Detect which cell encompasses the target text, then output its [x, y] center coordinate. 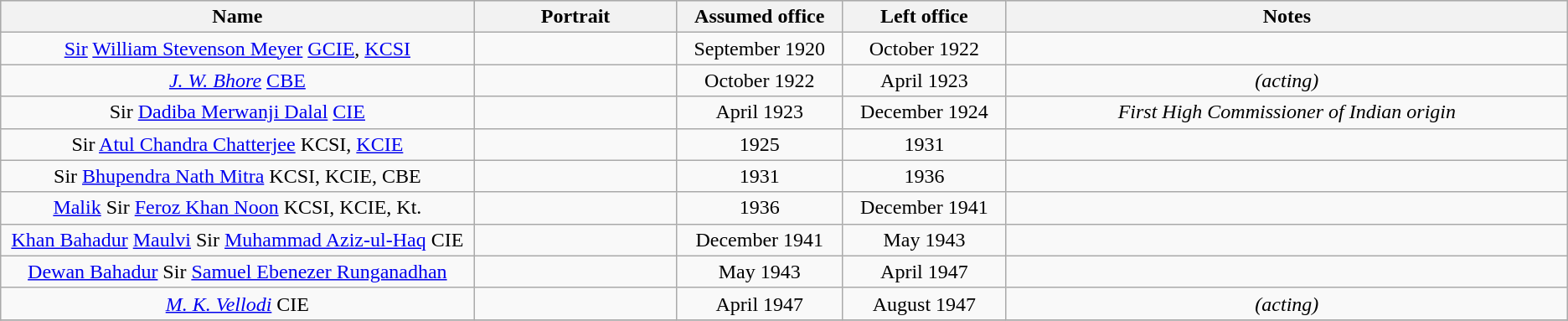
First High Commissioner of Indian origin [1287, 112]
December 1924 [924, 112]
Dewan Bahadur Sir Samuel Ebenezer Runganadhan [238, 272]
Sir Atul Chandra Chatterjee KCSI, KCIE [238, 144]
August 1947 [924, 303]
Left office [924, 17]
Notes [1287, 17]
M. K. Vellodi CIE [238, 303]
Portrait [575, 17]
Malik Sir Feroz Khan Noon KCSI, KCIE, Kt. [238, 208]
Sir Bhupendra Nath Mitra KCSI, KCIE, CBE [238, 176]
Assumed office [759, 17]
Khan Bahadur Maulvi Sir Muhammad Aziz-ul-Haq CIE [238, 240]
Sir Dadiba Merwanji Dalal CIE [238, 112]
1925 [759, 144]
September 1920 [759, 49]
Name [238, 17]
Sir William Stevenson Meyer GCIE, KCSI [238, 49]
J. W. Bhore CBE [238, 80]
